Search for the cell housing the specified text and yield its (x, y) center coordinate. 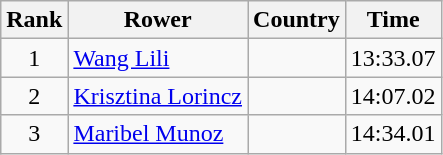
3 (34, 134)
Maribel Munoz (158, 134)
Rank (34, 20)
14:34.01 (393, 134)
13:33.07 (393, 58)
Krisztina Lorincz (158, 96)
14:07.02 (393, 96)
Country (297, 20)
Wang Lili (158, 58)
1 (34, 58)
Rower (158, 20)
Time (393, 20)
2 (34, 96)
